Identify which cell holds the provided text, then report its (x, y) central coordinate. 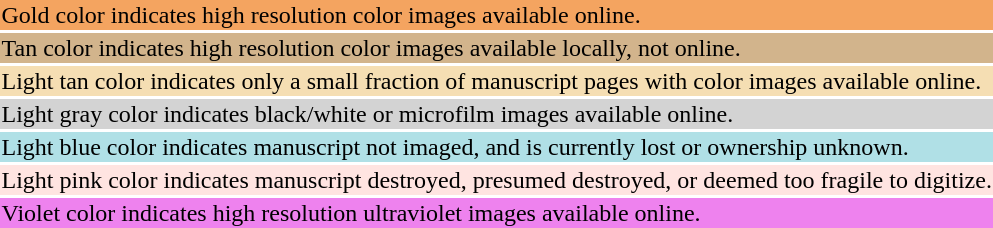
Light pink color indicates manuscript destroyed, presumed destroyed, or deemed too fragile to digitize. (496, 180)
Violet color indicates high resolution ultraviolet images available online. (496, 213)
Tan color indicates high resolution color images available locally, not online. (496, 48)
Gold color indicates high resolution color images available online. (496, 15)
Light gray color indicates black/white or microfilm images available online. (496, 114)
Light tan color indicates only a small fraction of manuscript pages with color images available online. (496, 81)
Light blue color indicates manuscript not imaged, and is currently lost or ownership unknown. (496, 147)
